Provide the (x, y) coordinate of the cell's center where the given text is located.  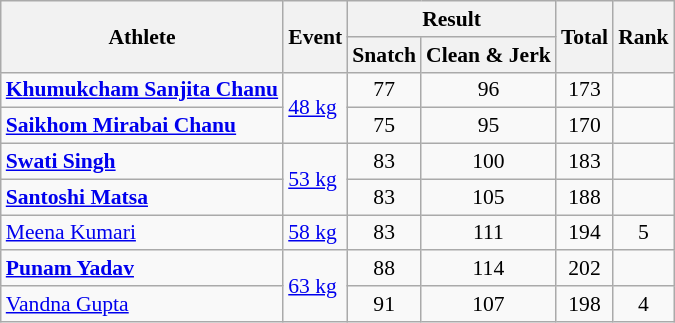
Clean & Jerk (488, 55)
188 (584, 197)
58 kg (315, 233)
183 (584, 162)
91 (384, 304)
Meena Kumari (142, 233)
Rank (644, 36)
53 kg (315, 180)
173 (584, 90)
77 (384, 90)
5 (644, 233)
114 (488, 269)
Punam Yadav (142, 269)
Saikhom Mirabai Chanu (142, 126)
105 (488, 197)
Swati Singh (142, 162)
63 kg (315, 286)
Event (315, 36)
107 (488, 304)
111 (488, 233)
Total (584, 36)
Athlete (142, 36)
Result (452, 19)
Vandna Gupta (142, 304)
198 (584, 304)
4 (644, 304)
Snatch (384, 55)
170 (584, 126)
194 (584, 233)
88 (384, 269)
Khumukcham Sanjita Chanu (142, 90)
202 (584, 269)
96 (488, 90)
75 (384, 126)
48 kg (315, 108)
100 (488, 162)
Santoshi Matsa (142, 197)
95 (488, 126)
